Provide the [x, y] coordinate of the cell's center where the given text is located.  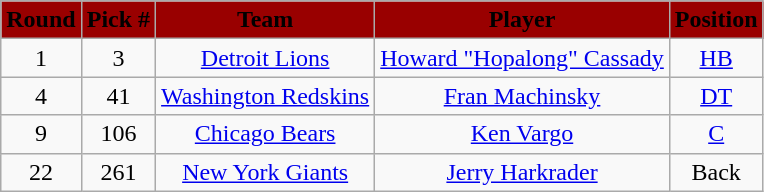
106 [118, 134]
Howard "Hopalong" Cassady [522, 58]
Detroit Lions [266, 58]
Fran Machinsky [522, 96]
1 [41, 58]
Pick # [118, 20]
22 [41, 172]
DT [716, 96]
261 [118, 172]
HB [716, 58]
Position [716, 20]
Chicago Bears [266, 134]
Jerry Harkrader [522, 172]
9 [41, 134]
Back [716, 172]
New York Giants [266, 172]
3 [118, 58]
Round [41, 20]
4 [41, 96]
Ken Vargo [522, 134]
Team [266, 20]
Player [522, 20]
C [716, 134]
41 [118, 96]
Washington Redskins [266, 96]
